Search for the cell housing the specified text and yield its (X, Y) center coordinate. 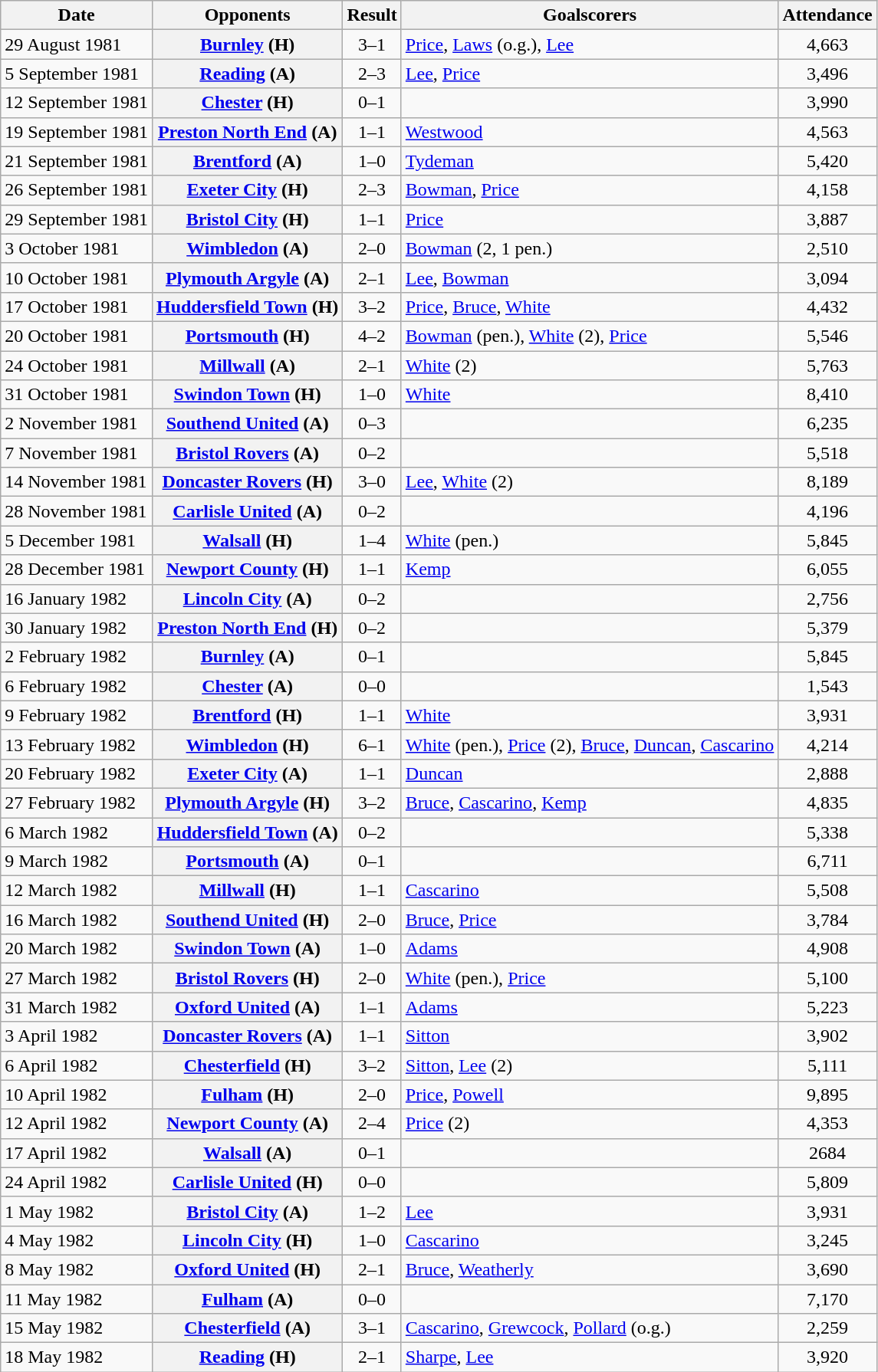
19 September 1981 (77, 132)
Huddersfield Town (A) (247, 832)
2 November 1981 (77, 424)
4,214 (827, 744)
Chester (H) (247, 103)
27 March 1982 (77, 978)
Tydeman (590, 161)
5,809 (827, 1182)
3,094 (827, 277)
Burnley (H) (247, 44)
9 March 1982 (77, 862)
6 April 1982 (77, 1065)
2 February 1982 (77, 657)
3,496 (827, 74)
Bruce, Price (590, 920)
31 October 1981 (77, 395)
6 March 1982 (77, 832)
4,196 (827, 511)
10 April 1982 (77, 1095)
24 April 1982 (77, 1182)
24 October 1981 (77, 366)
3,902 (827, 1036)
18 May 1982 (77, 1357)
Bowman, Price (590, 190)
21 September 1981 (77, 161)
29 August 1981 (77, 44)
9,895 (827, 1095)
3–0 (372, 482)
4,835 (827, 803)
Exeter City (A) (247, 773)
Walsall (H) (247, 540)
26 September 1981 (77, 190)
Carlisle United (H) (247, 1182)
Goalscorers (590, 15)
5,338 (827, 832)
Chesterfield (H) (247, 1065)
2,259 (827, 1328)
Burnley (A) (247, 657)
Bristol City (H) (247, 219)
2684 (827, 1153)
6,055 (827, 569)
30 January 1982 (77, 628)
5,508 (827, 891)
Lee, Bowman (590, 277)
Lincoln City (H) (247, 1240)
9 February 1982 (77, 715)
Preston North End (A) (247, 132)
Cascarino, Grewcock, Pollard (o.g.) (590, 1328)
Huddersfield Town (H) (247, 307)
Attendance (827, 15)
5,518 (827, 453)
Millwall (A) (247, 366)
Bowman (2, 1 pen.) (590, 248)
6,711 (827, 862)
6 February 1982 (77, 686)
5,763 (827, 366)
Portsmouth (A) (247, 862)
Sitton (590, 1036)
Price (2) (590, 1124)
4,158 (827, 190)
17 October 1981 (77, 307)
Newport County (A) (247, 1124)
Price, Bruce, White (590, 307)
4,908 (827, 949)
Fulham (A) (247, 1299)
Chesterfield (A) (247, 1328)
5,420 (827, 161)
3,920 (827, 1357)
4,432 (827, 307)
Carlisle United (A) (247, 511)
Bowman (pen.), White (2), Price (590, 336)
Price, Laws (o.g.), Lee (590, 44)
Lee, Price (590, 74)
14 November 1981 (77, 482)
Reading (A) (247, 74)
4 May 1982 (77, 1240)
Bruce, Weatherly (590, 1269)
8,189 (827, 482)
White (2) (590, 366)
Plymouth Argyle (A) (247, 277)
Opponents (247, 15)
5,100 (827, 978)
Result (372, 15)
5 September 1981 (77, 74)
White (pen.), Price (590, 978)
29 September 1981 (77, 219)
1,543 (827, 686)
Lee, White (2) (590, 482)
20 March 1982 (77, 949)
Southend United (H) (247, 920)
5,379 (827, 628)
4,563 (827, 132)
20 October 1981 (77, 336)
Price (590, 219)
4,353 (827, 1124)
3,245 (827, 1240)
Westwood (590, 132)
Swindon Town (H) (247, 395)
12 March 1982 (77, 891)
White (pen.) (590, 540)
Doncaster Rovers (A) (247, 1036)
12 April 1982 (77, 1124)
Bristol Rovers (H) (247, 978)
11 May 1982 (77, 1299)
Bristol City (A) (247, 1211)
27 February 1982 (77, 803)
1 May 1982 (77, 1211)
Duncan (590, 773)
31 March 1982 (77, 1007)
8 May 1982 (77, 1269)
Brentford (H) (247, 715)
15 May 1982 (77, 1328)
Price, Powell (590, 1095)
Plymouth Argyle (H) (247, 803)
Portsmouth (H) (247, 336)
13 February 1982 (77, 744)
4,663 (827, 44)
Swindon Town (A) (247, 949)
3,690 (827, 1269)
10 October 1981 (77, 277)
Kemp (590, 569)
Exeter City (H) (247, 190)
12 September 1981 (77, 103)
3 October 1981 (77, 248)
Oxford United (A) (247, 1007)
5,223 (827, 1007)
2–4 (372, 1124)
6–1 (372, 744)
2,510 (827, 248)
17 April 1982 (77, 1153)
Oxford United (H) (247, 1269)
Wimbledon (H) (247, 744)
5,546 (827, 336)
1–2 (372, 1211)
3,784 (827, 920)
5,111 (827, 1065)
7,170 (827, 1299)
16 January 1982 (77, 599)
Lee (590, 1211)
Doncaster Rovers (H) (247, 482)
2,888 (827, 773)
Newport County (H) (247, 569)
0–3 (372, 424)
6,235 (827, 424)
Walsall (A) (247, 1153)
Date (77, 15)
Fulham (H) (247, 1095)
Reading (H) (247, 1357)
Brentford (A) (247, 161)
3,990 (827, 103)
8,410 (827, 395)
Wimbledon (A) (247, 248)
Lincoln City (A) (247, 599)
28 November 1981 (77, 511)
Chester (A) (247, 686)
Southend United (A) (247, 424)
28 December 1981 (77, 569)
3,887 (827, 219)
Millwall (H) (247, 891)
Bruce, Cascarino, Kemp (590, 803)
Bristol Rovers (A) (247, 453)
Preston North End (H) (247, 628)
5 December 1981 (77, 540)
Sitton, Lee (2) (590, 1065)
4–2 (372, 336)
1–4 (372, 540)
20 February 1982 (77, 773)
3 April 1982 (77, 1036)
Sharpe, Lee (590, 1357)
White (pen.), Price (2), Bruce, Duncan, Cascarino (590, 744)
7 November 1981 (77, 453)
2,756 (827, 599)
16 March 1982 (77, 920)
